Detect which cell encompasses the target text, then output its (x, y) center coordinate. 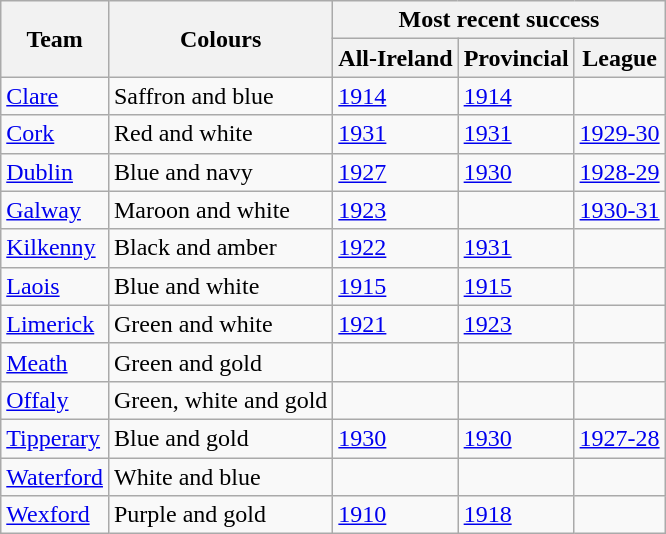
Laois (55, 286)
Galway (55, 210)
Clare (55, 96)
Green and white (220, 324)
1927-28 (620, 438)
Blue and navy (220, 172)
Maroon and white (220, 210)
Offaly (55, 400)
1918 (516, 515)
1922 (396, 248)
Cork (55, 134)
Black and amber (220, 248)
Red and white (220, 134)
Waterford (55, 477)
1929-30 (620, 134)
Green, white and gold (220, 400)
Blue and white (220, 286)
1928-29 (620, 172)
Team (55, 39)
Most recent success (499, 20)
All-Ireland (396, 58)
Tipperary (55, 438)
Wexford (55, 515)
1921 (396, 324)
Colours (220, 39)
Purple and gold (220, 515)
Kilkenny (55, 248)
Blue and gold (220, 438)
1930-31 (620, 210)
Provincial (516, 58)
Limerick (55, 324)
1927 (396, 172)
Saffron and blue (220, 96)
Meath (55, 362)
League (620, 58)
1910 (396, 515)
White and blue (220, 477)
Green and gold (220, 362)
Dublin (55, 172)
